Detect which cell encompasses the target text, then output its [X, Y] center coordinate. 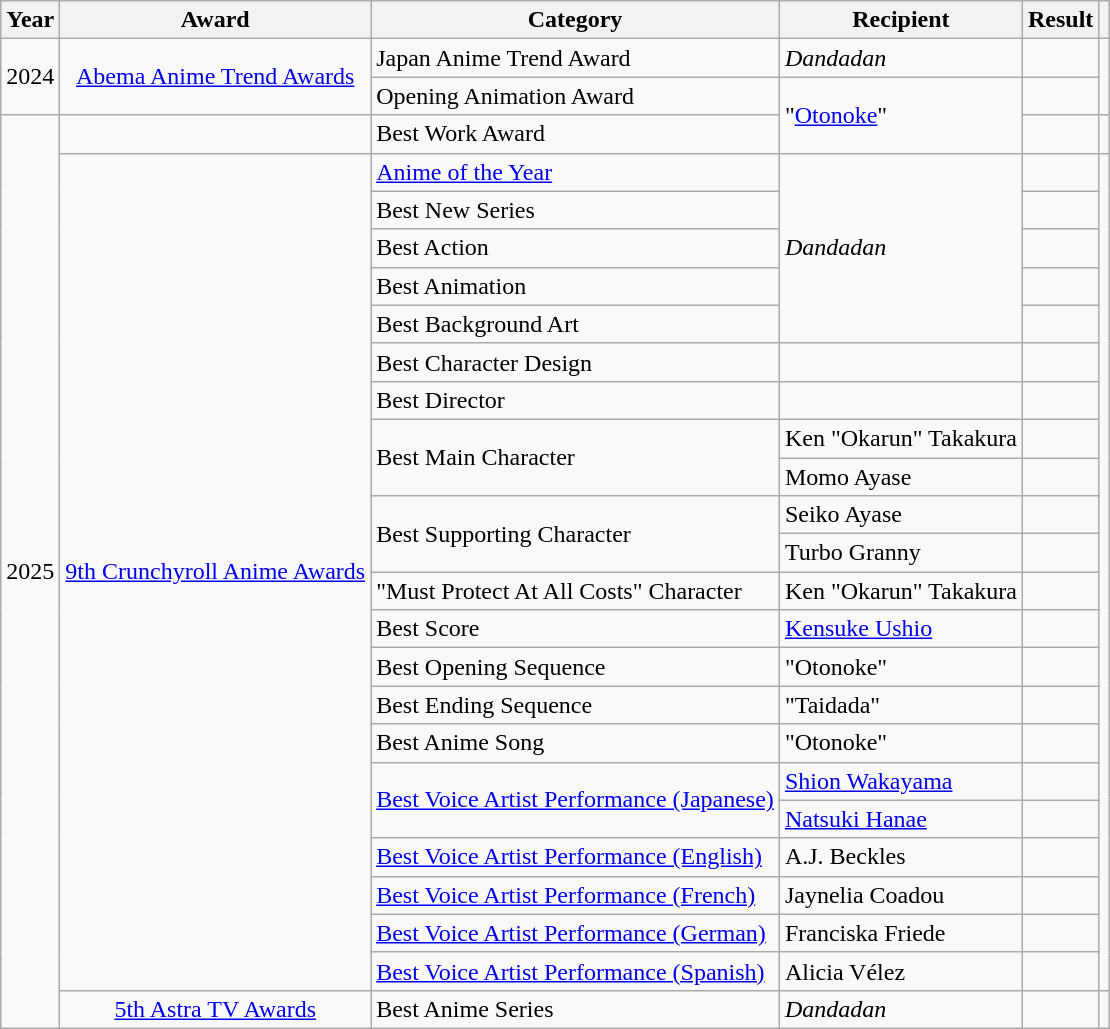
Best Voice Artist Performance (German) [576, 933]
Turbo Granny [900, 553]
Best Background Art [576, 324]
Best Anime Series [576, 1009]
Best Voice Artist Performance (Japanese) [576, 800]
Natsuki Hanae [900, 819]
Best Opening Sequence [576, 667]
Opening Animation Award [576, 96]
Abema Anime Trend Awards [216, 77]
"Must Protect At All Costs" Character [576, 591]
Anime of the Year [576, 172]
Result [1060, 20]
Best Score [576, 629]
Best Character Design [576, 362]
Best Ending Sequence [576, 705]
Year [30, 20]
2025 [30, 572]
9th Crunchyroll Anime Awards [216, 572]
Alicia Vélez [900, 971]
"Taidada" [900, 705]
Best New Series [576, 210]
Award [216, 20]
Recipient [900, 20]
Seiko Ayase [900, 515]
Best Action [576, 248]
A.J. Beckles [900, 857]
5th Astra TV Awards [216, 1009]
Category [576, 20]
Japan Anime Trend Award [576, 58]
Franciska Friede [900, 933]
Best Anime Song [576, 743]
Shion Wakayama [900, 781]
Best Voice Artist Performance (Spanish) [576, 971]
Best Voice Artist Performance (French) [576, 895]
Best Director [576, 400]
Best Supporting Character [576, 534]
Best Animation [576, 286]
Best Work Award [576, 134]
Kensuke Ushio [900, 629]
Best Voice Artist Performance (English) [576, 857]
2024 [30, 77]
Best Main Character [576, 457]
Momo Ayase [900, 477]
Jaynelia Coadou [900, 895]
